Return the [X, Y] coordinate for the center point of the cell that contains the specified text.  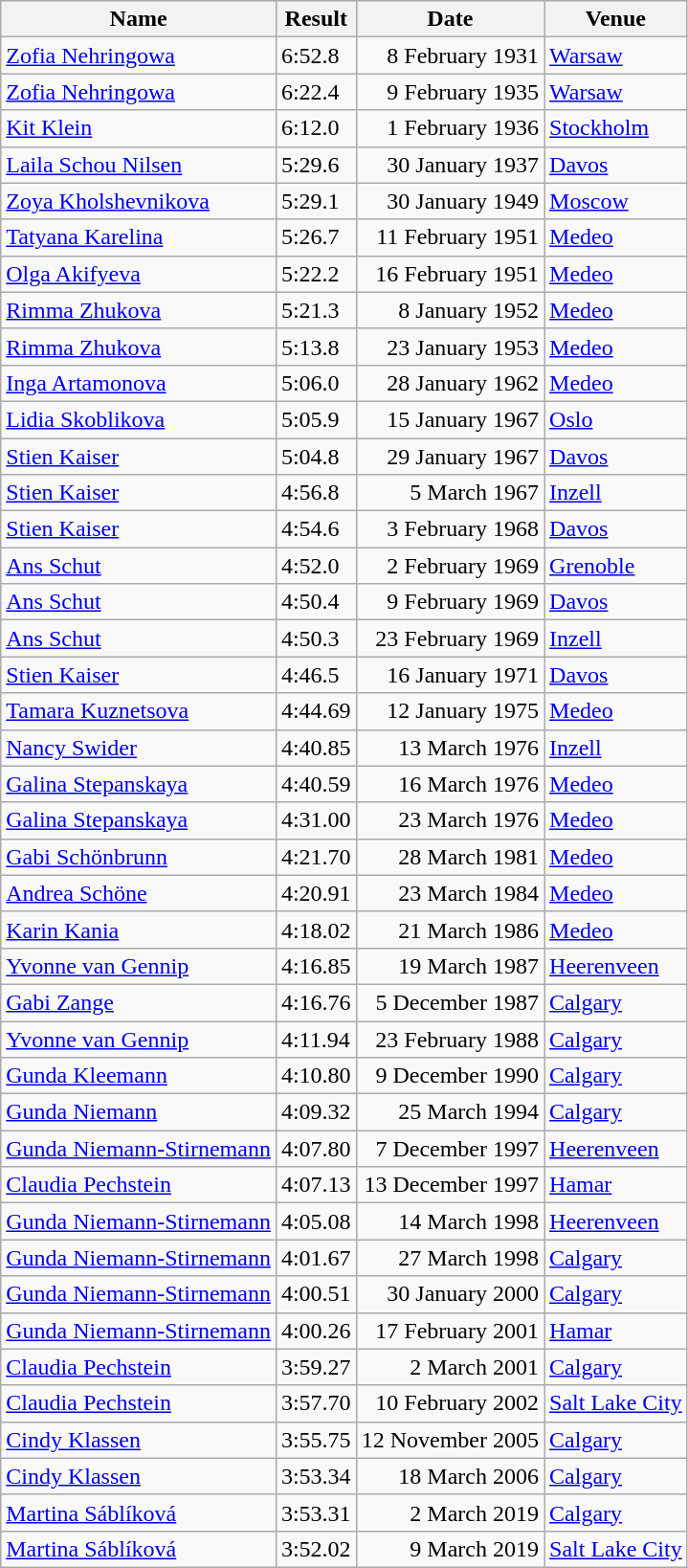
17 February 2001 [450, 1331]
23 March 1976 [450, 820]
2 March 2019 [450, 1512]
13 December 1997 [450, 1185]
4:16.85 [316, 966]
Venue [616, 19]
4:00.51 [316, 1294]
6:22.4 [316, 92]
Gunda Kleemann [139, 1076]
Nancy Swider [139, 748]
4:46.5 [316, 675]
Moscow [616, 201]
Olga Akifyeva [139, 274]
3:55.75 [316, 1440]
4:16.76 [316, 1002]
8 February 1931 [450, 56]
4:01.67 [316, 1258]
Oslo [616, 419]
23 March 1984 [450, 893]
3:53.31 [316, 1512]
4:20.91 [316, 893]
6:52.8 [316, 56]
4:21.70 [316, 857]
5:26.7 [316, 237]
18 March 2006 [450, 1476]
4:07.13 [316, 1185]
2 March 2001 [450, 1367]
23 February 1969 [450, 638]
3:59.27 [316, 1367]
10 February 2002 [450, 1403]
3:57.70 [316, 1403]
5:22.2 [316, 274]
28 March 1981 [450, 857]
Lidia Skoblikova [139, 419]
5:29.6 [316, 165]
9 March 2019 [450, 1549]
16 January 1971 [450, 675]
8 January 1952 [450, 310]
3 February 1968 [450, 529]
4:11.94 [316, 1039]
Tatyana Karelina [139, 237]
5:05.9 [316, 419]
4:31.00 [316, 820]
4:50.3 [316, 638]
23 February 1988 [450, 1039]
Gabi Schönbrunn [139, 857]
Karin Kania [139, 930]
30 January 1949 [450, 201]
28 January 1962 [450, 383]
5:13.8 [316, 347]
Result [316, 19]
14 March 1998 [450, 1221]
15 January 1967 [450, 419]
4:05.08 [316, 1221]
Laila Schou Nilsen [139, 165]
5:04.8 [316, 457]
Gunda Niemann [139, 1112]
4:52.0 [316, 566]
2 February 1969 [450, 566]
4:00.26 [316, 1331]
Andrea Schöne [139, 893]
23 January 1953 [450, 347]
29 January 1967 [450, 457]
27 March 1998 [450, 1258]
30 January 2000 [450, 1294]
3:53.34 [316, 1476]
Gabi Zange [139, 1002]
30 January 1937 [450, 165]
5:29.1 [316, 201]
4:18.02 [316, 930]
Date [450, 19]
16 February 1951 [450, 274]
4:40.59 [316, 784]
4:56.8 [316, 493]
11 February 1951 [450, 237]
4:10.80 [316, 1076]
4:09.32 [316, 1112]
4:07.80 [316, 1149]
12 January 1975 [450, 711]
9 February 1969 [450, 602]
Stockholm [616, 128]
19 March 1987 [450, 966]
Kit Klein [139, 128]
6:12.0 [316, 128]
3:52.02 [316, 1549]
12 November 2005 [450, 1440]
Grenoble [616, 566]
4:40.85 [316, 748]
Name [139, 19]
5:21.3 [316, 310]
Zoya Kholshevnikova [139, 201]
Tamara Kuznetsova [139, 711]
1 February 1936 [450, 128]
5 December 1987 [450, 1002]
4:44.69 [316, 711]
Inga Artamonova [139, 383]
4:50.4 [316, 602]
5:06.0 [316, 383]
21 March 1986 [450, 930]
25 March 1994 [450, 1112]
9 February 1935 [450, 92]
5 March 1967 [450, 493]
9 December 1990 [450, 1076]
16 March 1976 [450, 784]
7 December 1997 [450, 1149]
4:54.6 [316, 529]
13 March 1976 [450, 748]
